Extract the [x, y] coordinate from the center of the cell holding the provided text.  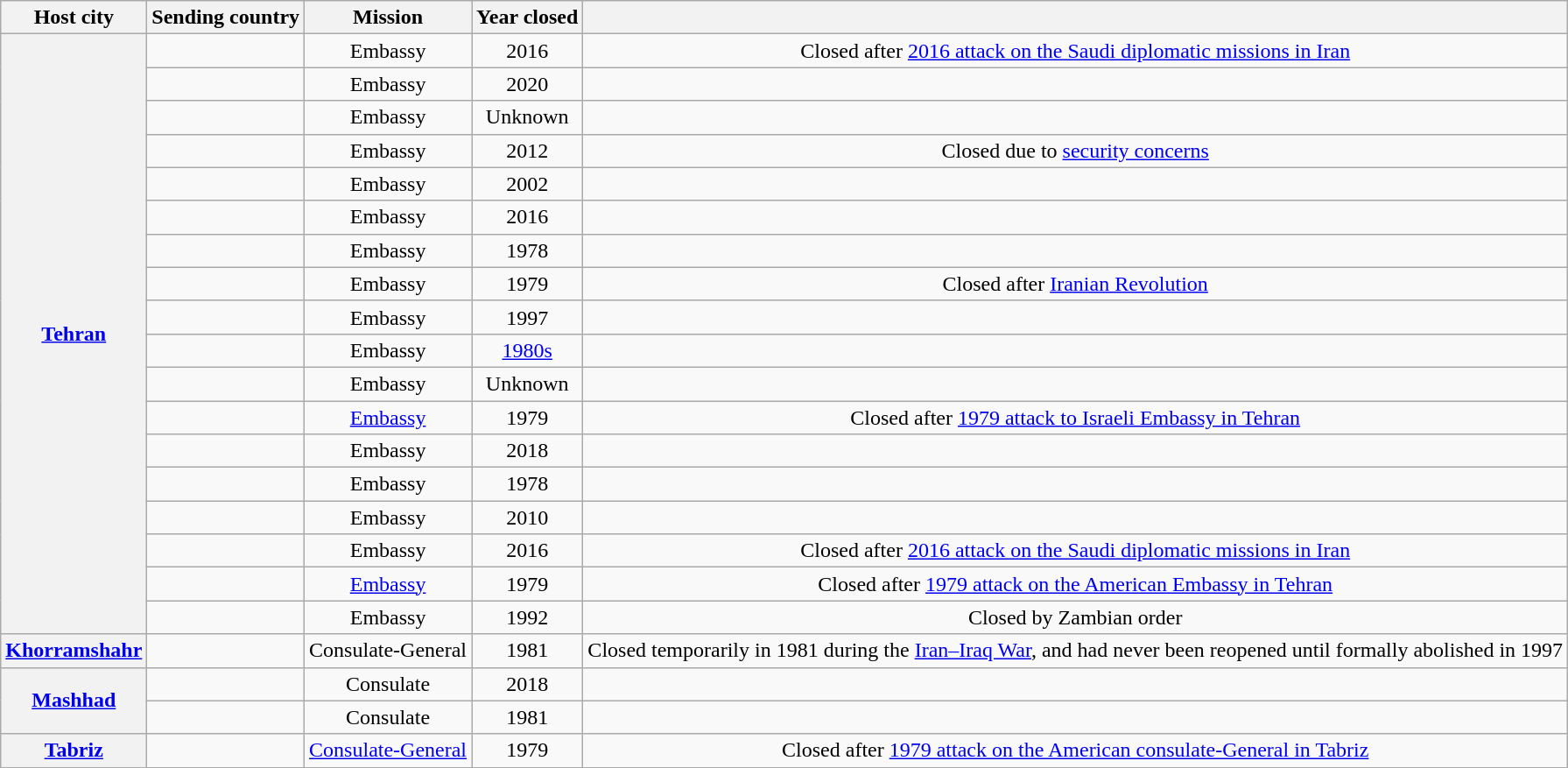
1992 [527, 617]
Closed due to security concerns [1075, 151]
Host city [74, 18]
2002 [527, 184]
Closed after 1979 attack on the American Embassy in Tehran [1075, 584]
2010 [527, 518]
Tehran [74, 335]
Year closed [527, 18]
Mission [389, 18]
Closed after Iranian Revolution [1075, 284]
Mashhad [74, 701]
Closed by Zambian order [1075, 617]
Closed temporarily in 1981 during the Iran–Iraq War, and had never been reopened until formally abolished in 1997 [1075, 651]
1997 [527, 317]
Khorramshahr [74, 651]
2020 [527, 84]
Tabriz [74, 750]
2012 [527, 151]
Sending country [226, 18]
Closed after 1979 attack on the American consulate-General in Tabriz [1075, 750]
1980s [527, 350]
Closed after 1979 attack to Israeli Embassy in Tehran [1075, 418]
